Return the [x, y] coordinate for the center point of the cell that contains the specified text.  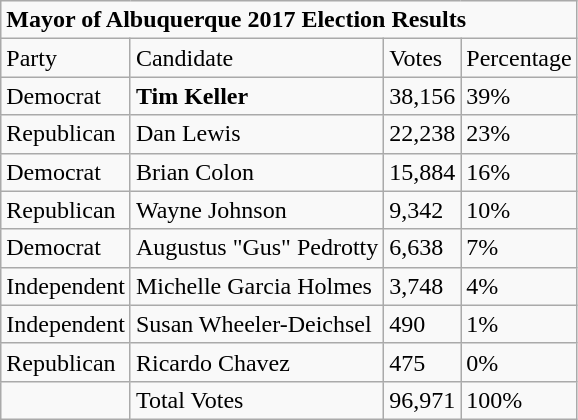
Party [66, 58]
Brian Colon [256, 172]
Candidate [256, 58]
Augustus "Gus" Pedrotty [256, 248]
6,638 [422, 248]
1% [519, 324]
9,342 [422, 210]
Mayor of Albuquerque 2017 Election Results [289, 20]
490 [422, 324]
Total Votes [256, 400]
15,884 [422, 172]
3,748 [422, 286]
Votes [422, 58]
7% [519, 248]
16% [519, 172]
Ricardo Chavez [256, 362]
Percentage [519, 58]
Dan Lewis [256, 134]
96,971 [422, 400]
4% [519, 286]
0% [519, 362]
Susan Wheeler-Deichsel [256, 324]
10% [519, 210]
23% [519, 134]
100% [519, 400]
Tim Keller [256, 96]
475 [422, 362]
38,156 [422, 96]
22,238 [422, 134]
39% [519, 96]
Michelle Garcia Holmes [256, 286]
Wayne Johnson [256, 210]
